Determine the [x, y] coordinate at the center of the cell enclosing the given text.  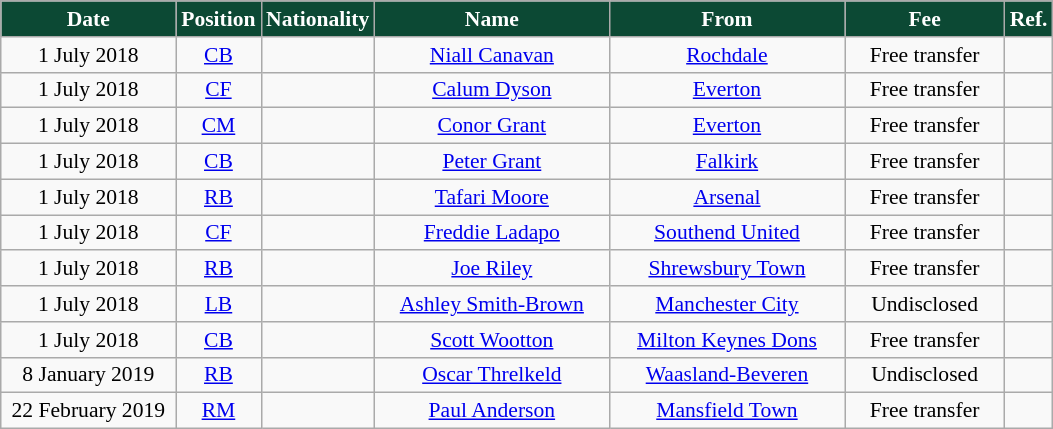
Arsenal [726, 197]
Manchester City [726, 304]
Freddie Ladapo [492, 233]
Calum Dyson [492, 90]
Conor Grant [492, 126]
Shrewsbury Town [726, 269]
From [726, 19]
Fee [925, 19]
Waasland-Beveren [726, 375]
Rochdale [726, 55]
Ref. [1029, 19]
Mansfield Town [726, 411]
LB [218, 304]
Tafari Moore [492, 197]
Southend United [726, 233]
Nationality [318, 19]
8 January 2019 [88, 375]
Oscar Threlkeld [492, 375]
Name [492, 19]
Paul Anderson [492, 411]
Peter Grant [492, 162]
Niall Canavan [492, 55]
Position [218, 19]
Ashley Smith-Brown [492, 304]
Falkirk [726, 162]
CM [218, 126]
Joe Riley [492, 269]
Scott Wootton [492, 340]
22 February 2019 [88, 411]
Date [88, 19]
Milton Keynes Dons [726, 340]
RM [218, 411]
